Return (x, y) of the center of cell containing provided text 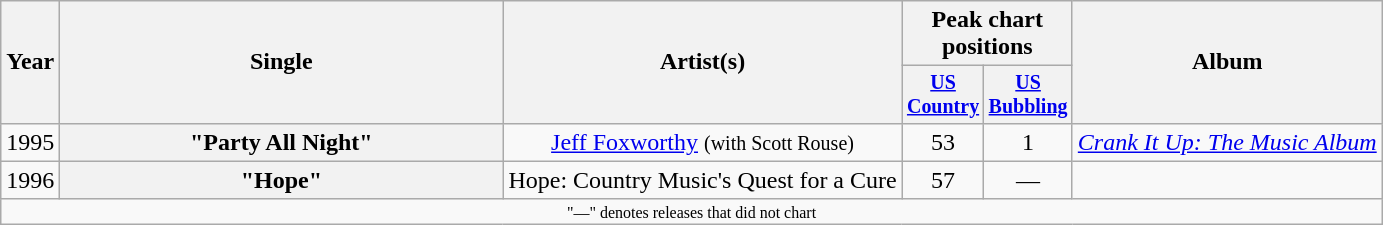
1996 (30, 180)
Hope: Country Music's Quest for a Cure (702, 180)
1 (1028, 142)
Crank It Up: The Music Album (1227, 142)
— (1028, 180)
Artist(s) (702, 62)
1995 (30, 142)
"Party All Night" (282, 142)
Single (282, 62)
Peak chartpositions (987, 34)
Jeff Foxworthy (with Scott Rouse) (702, 142)
"Hope" (282, 180)
"—" denotes releases that did not chart (692, 211)
53 (943, 142)
57 (943, 180)
Year (30, 62)
US Country (943, 94)
Album (1227, 62)
US Bubbling (1028, 94)
